From the cell containing the given text, extract its center point as [X, Y] coordinate. 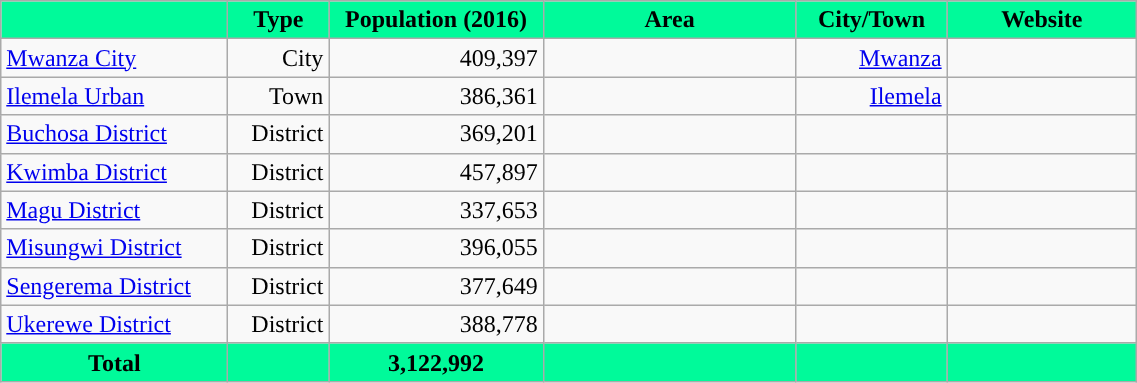
Total [114, 362]
Population (2016) [436, 20]
Mwanza City [114, 58]
457,897 [436, 172]
City/Town [872, 20]
Type [278, 20]
Sengerema District [114, 286]
386,361 [436, 96]
Mwanza [872, 58]
Misungwi District [114, 248]
Town [278, 96]
388,778 [436, 324]
369,201 [436, 134]
Ilemela Urban [114, 96]
396,055 [436, 248]
Area [669, 20]
Ukerewe District [114, 324]
337,653 [436, 210]
Ilemela [872, 96]
409,397 [436, 58]
Website [1042, 20]
City [278, 58]
Buchosa District [114, 134]
Magu District [114, 210]
Kwimba District [114, 172]
377,649 [436, 286]
3,122,992 [436, 362]
